Provide the (X, Y) coordinate of the cell's center where the given text is located.  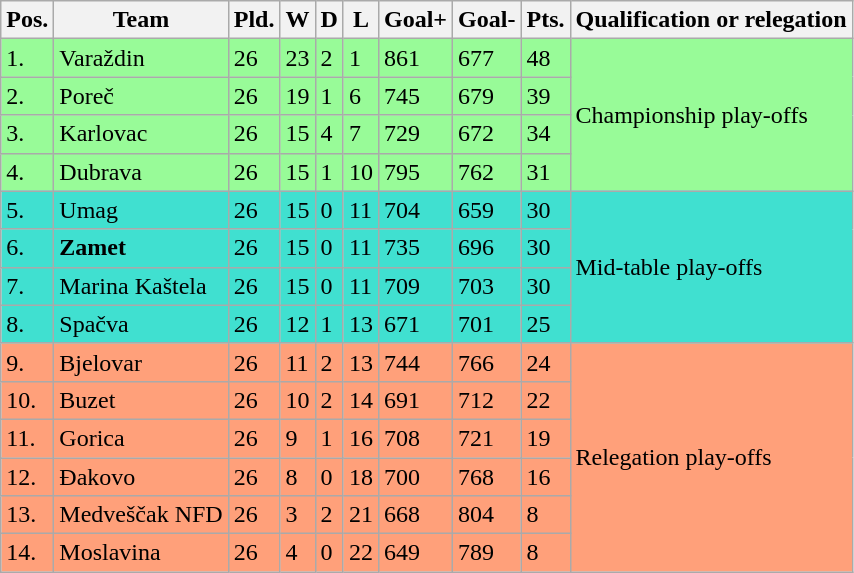
18 (360, 477)
1. (28, 58)
Spačva (141, 324)
768 (487, 477)
23 (298, 58)
804 (487, 515)
672 (487, 134)
744 (415, 362)
735 (415, 248)
649 (415, 553)
25 (546, 324)
Championship play-offs (711, 115)
708 (415, 438)
Relegation play-offs (711, 457)
8. (28, 324)
795 (415, 172)
14 (360, 400)
745 (415, 96)
709 (415, 286)
D (329, 20)
6. (28, 248)
34 (546, 134)
Varaždin (141, 58)
671 (415, 324)
9. (28, 362)
Zamet (141, 248)
48 (546, 58)
Team (141, 20)
Buzet (141, 400)
712 (487, 400)
Pts. (546, 20)
3. (28, 134)
9 (298, 438)
Karlovac (141, 134)
700 (415, 477)
31 (546, 172)
W (298, 20)
Dubrava (141, 172)
Marina Kaštela (141, 286)
691 (415, 400)
Đakovo (141, 477)
24 (546, 362)
Goal+ (415, 20)
677 (487, 58)
Goal- (487, 20)
861 (415, 58)
7. (28, 286)
Gorica (141, 438)
703 (487, 286)
Medveščak NFD (141, 515)
721 (487, 438)
13. (28, 515)
766 (487, 362)
Moslavina (141, 553)
729 (415, 134)
6 (360, 96)
704 (415, 210)
Qualification or relegation (711, 20)
Umag (141, 210)
Pld. (254, 20)
Mid-table play-offs (711, 267)
5. (28, 210)
L (360, 20)
12 (298, 324)
701 (487, 324)
Bjelovar (141, 362)
679 (487, 96)
14. (28, 553)
7 (360, 134)
12. (28, 477)
10. (28, 400)
2. (28, 96)
696 (487, 248)
668 (415, 515)
11. (28, 438)
Poreč (141, 96)
762 (487, 172)
659 (487, 210)
3 (298, 515)
21 (360, 515)
789 (487, 553)
39 (546, 96)
4. (28, 172)
Pos. (28, 20)
